Detect which cell encompasses the target text, then output its (x, y) center coordinate. 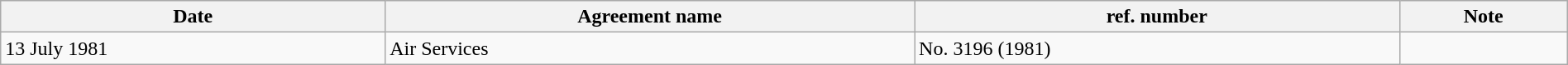
Air Services (650, 48)
Note (1484, 17)
13 July 1981 (194, 48)
ref. number (1157, 17)
Agreement name (650, 17)
Date (194, 17)
No. 3196 (1981) (1157, 48)
